Scan for the cell matching the given text and deliver its [X, Y] coordinate at center. 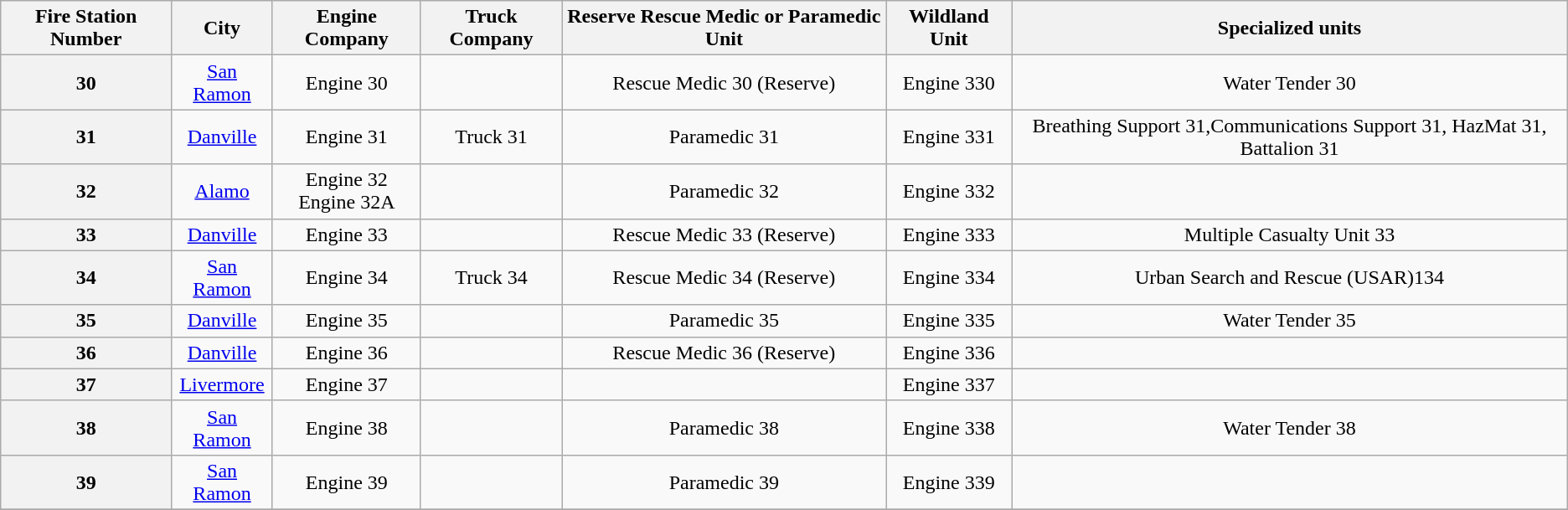
37 [86, 384]
Reserve Rescue Medic or Paramedic Unit [724, 28]
32 [86, 191]
Engine 337 [949, 384]
Engine 331 [949, 137]
Rescue Medic 36 (Reserve) [724, 353]
Engine 33 [347, 234]
Truck 31 [491, 137]
Engine 339 [949, 482]
Engine 34 [347, 278]
Engine 336 [949, 353]
Alamo [223, 191]
Multiple Casualty Unit 33 [1290, 234]
Rescue Medic 34 (Reserve) [724, 278]
38 [86, 427]
Urban Search and Rescue (USAR)134 [1290, 278]
34 [86, 278]
City [223, 28]
Engine 39 [347, 482]
Specialized units [1290, 28]
Engine 37 [347, 384]
Truck 34 [491, 278]
Engine 38 [347, 427]
Water Tender 30 [1290, 82]
Engine 332 [949, 191]
Rescue Medic 30 (Reserve) [724, 82]
Water Tender 38 [1290, 427]
Water Tender 35 [1290, 321]
Paramedic 31 [724, 137]
Livermore [223, 384]
Paramedic 38 [724, 427]
Engine 334 [949, 278]
33 [86, 234]
Engine 30 [347, 82]
Paramedic 39 [724, 482]
Engine 32Engine 32A [347, 191]
Engine 333 [949, 234]
Engine 36 [347, 353]
Fire Station Number [86, 28]
Truck Company [491, 28]
36 [86, 353]
Engine Company [347, 28]
Engine 338 [949, 427]
Paramedic 32 [724, 191]
Rescue Medic 33 (Reserve) [724, 234]
31 [86, 137]
Engine 330 [949, 82]
Engine 31 [347, 137]
Wildland Unit [949, 28]
39 [86, 482]
30 [86, 82]
Engine 335 [949, 321]
Engine 35 [347, 321]
Paramedic 35 [724, 321]
35 [86, 321]
Breathing Support 31,Communications Support 31, HazMat 31, Battalion 31 [1290, 137]
